Detect which cell encompasses the target text, then output its [X, Y] center coordinate. 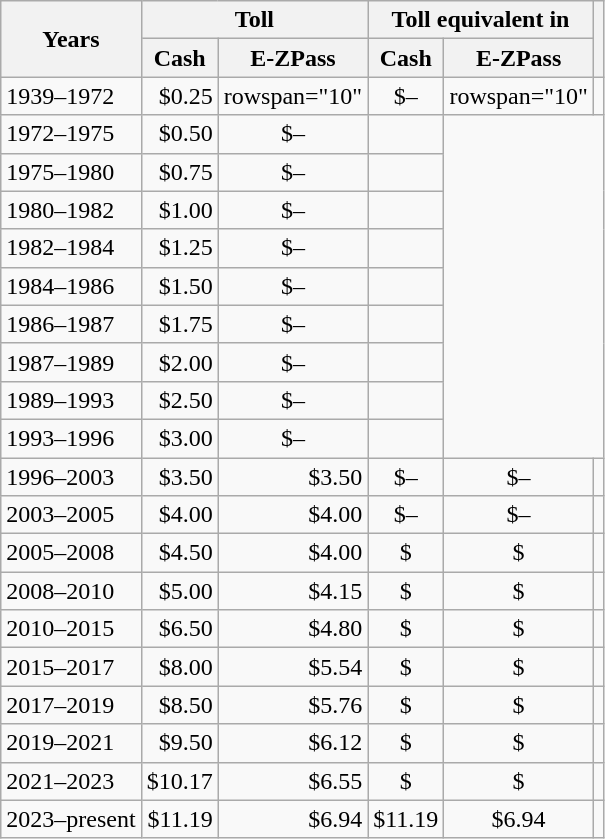
$6.50 [180, 629]
2021–2023 [71, 781]
1989–1993 [71, 400]
1993–1996 [71, 438]
$0.75 [180, 172]
2023–present [71, 819]
1972–1975 [71, 134]
$9.50 [180, 743]
1986–1987 [71, 324]
1987–1989 [71, 362]
Toll [254, 20]
2019–2021 [71, 743]
$10.17 [180, 781]
1939–1972 [71, 96]
2015–2017 [71, 667]
Toll equivalent in [481, 20]
2005–2008 [71, 553]
$2.00 [180, 362]
2008–2010 [71, 591]
$3.00 [180, 438]
$2.50 [180, 400]
2003–2005 [71, 515]
1982–1984 [71, 248]
1975–1980 [71, 172]
1984–1986 [71, 286]
$0.50 [180, 134]
$6.12 [293, 743]
$1.00 [180, 210]
$0.25 [180, 96]
2010–2015 [71, 629]
$1.50 [180, 286]
1996–2003 [71, 477]
$4.15 [293, 591]
$4.80 [293, 629]
$1.75 [180, 324]
Years [71, 39]
$8.50 [180, 705]
$5.54 [293, 667]
$4.50 [180, 553]
$5.00 [180, 591]
2017–2019 [71, 705]
1980–1982 [71, 210]
$6.55 [293, 781]
$1.25 [180, 248]
$5.76 [293, 705]
$8.00 [180, 667]
